Capture the cell that displays the provided text and extract its (X, Y) central coordinate. 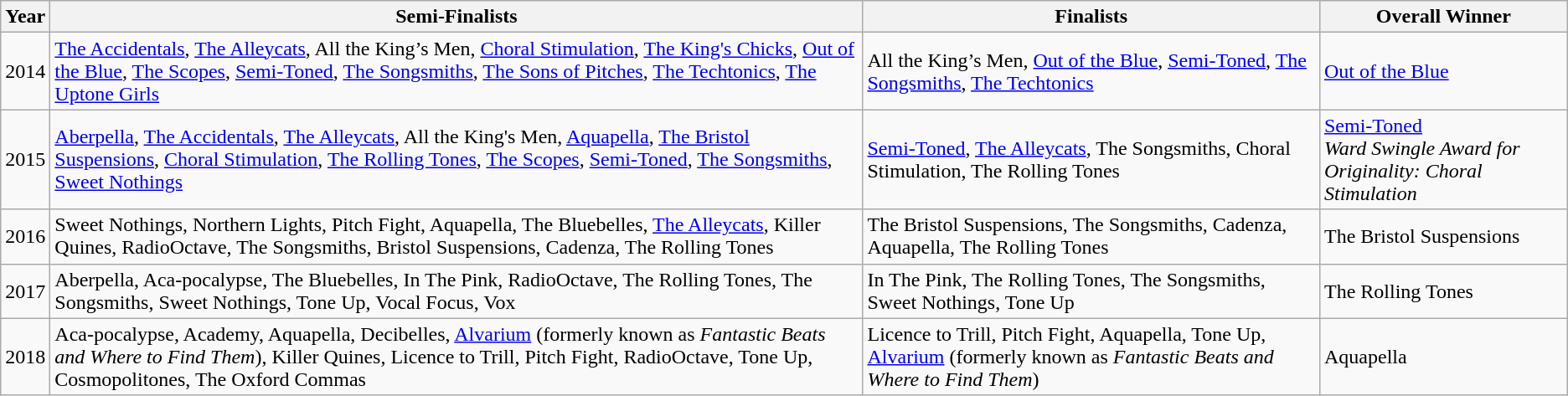
All the King’s Men, Out of the Blue, Semi-Toned, The Songsmiths, The Techtonics (1091, 71)
The Bristol Suspensions (1443, 236)
Aquapella (1443, 357)
Out of the Blue (1443, 71)
The Rolling Tones (1443, 291)
Licence to Trill, Pitch Fight, Aquapella, Tone Up, Alvarium (formerly known as Fantastic Beats and Where to Find Them) (1091, 357)
Overall Winner (1443, 17)
Semi-Toned, The Alleycats, The Songsmiths, Choral Stimulation, The Rolling Tones (1091, 159)
Finalists (1091, 17)
Year (25, 17)
2014 (25, 71)
Aberpella, Aca-pocalypse, The Bluebelles, In The Pink, RadioOctave, The Rolling Tones, The Songsmiths, Sweet Nothings, Tone Up, Vocal Focus, Vox (456, 291)
Semi-TonedWard Swingle Award for Originality: Choral Stimulation (1443, 159)
2016 (25, 236)
The Bristol Suspensions, The Songsmiths, Cadenza, Aquapella, The Rolling Tones (1091, 236)
Semi-Finalists (456, 17)
2015 (25, 159)
In The Pink, The Rolling Tones, The Songsmiths, Sweet Nothings, Tone Up (1091, 291)
2018 (25, 357)
2017 (25, 291)
